For the text-containing cell, return its midpoint in [x, y] coordinate format. 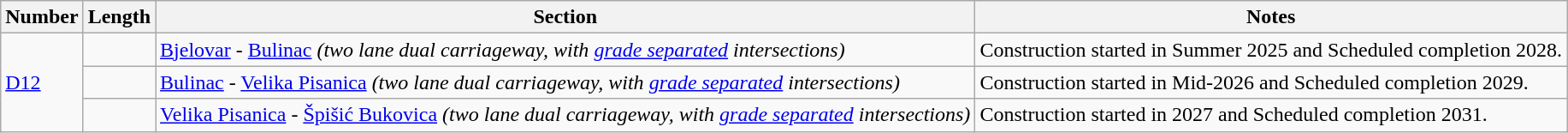
Number [42, 17]
Section [565, 17]
Construction started in 2027 and Scheduled completion 2031. [1271, 115]
D12 [42, 82]
Bulinac - Velika Pisanica (two lane dual carriageway, with grade separated intersections) [565, 82]
Length [119, 17]
Construction started in Mid-2026 and Scheduled completion 2029. [1271, 82]
Notes [1271, 17]
Bjelovar - Bulinac (two lane dual carriageway, with grade separated intersections) [565, 50]
Velika Pisanica - Špišić Bukovica (two lane dual carriageway, with grade separated intersections) [565, 115]
Construction started in Summer 2025 and Scheduled completion 2028. [1271, 50]
